Search for the cell housing the specified text and yield its [X, Y] center coordinate. 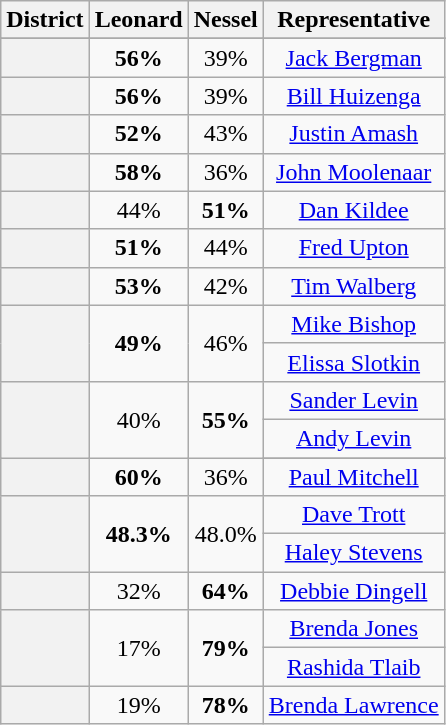
52% [138, 134]
46% [226, 343]
Mike Bishop [354, 324]
17% [138, 648]
Fred Upton [354, 248]
Representative [354, 20]
43% [226, 134]
49% [138, 343]
Elissa Slotkin [354, 362]
Brenda Jones [354, 629]
32% [138, 591]
Sander Levin [354, 400]
42% [226, 286]
Paul Mitchell [354, 477]
Dan Kildee [354, 210]
60% [138, 477]
District [45, 20]
Haley Stevens [354, 553]
55% [226, 419]
Nessel [226, 20]
Brenda Lawrence [354, 705]
78% [226, 705]
Bill Huizenga [354, 96]
Justin Amash [354, 134]
19% [138, 705]
53% [138, 286]
Tim Walberg [354, 286]
Dave Trott [354, 515]
79% [226, 648]
Andy Levin [354, 438]
48.3% [138, 534]
John Moolenaar [354, 172]
Jack Bergman [354, 58]
64% [226, 591]
48.0% [226, 534]
58% [138, 172]
40% [138, 419]
Rashida Tlaib [354, 667]
Leonard [138, 20]
Debbie Dingell [354, 591]
